From the cell containing the given text, extract its center point as (x, y) coordinate. 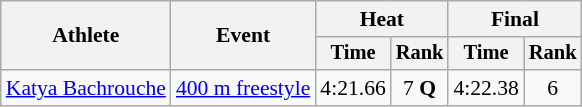
Heat (382, 19)
7 Q (420, 88)
4:22.38 (486, 88)
Event (243, 36)
Final (514, 19)
400 m freestyle (243, 88)
6 (553, 88)
Katya Bachrouche (86, 88)
4:21.66 (352, 88)
Athlete (86, 36)
